Determine the (x, y) coordinate at the center of the cell enclosing the given text.  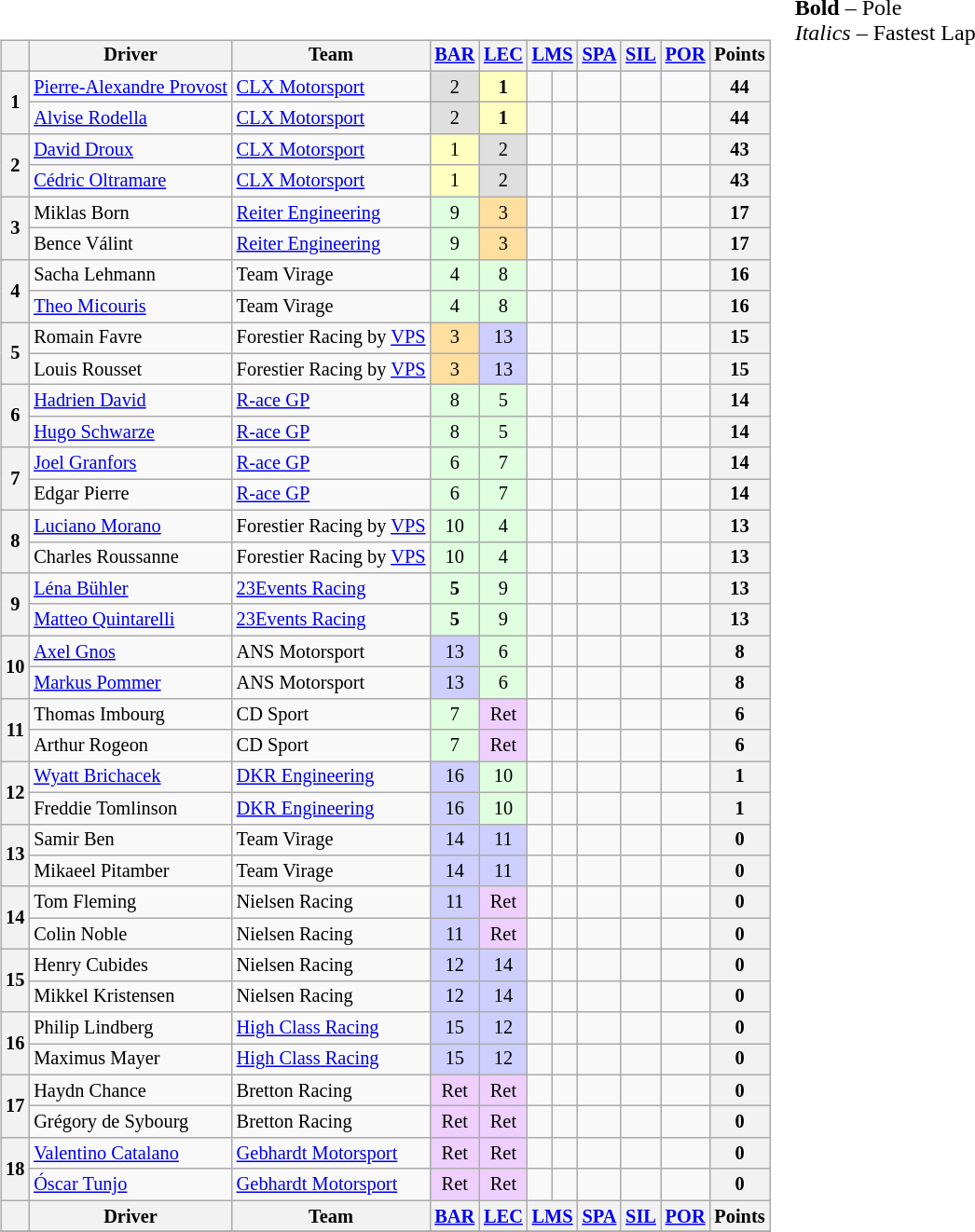
Luciano Morano (130, 526)
Freddie Tomlinson (130, 808)
Hadrien David (130, 401)
Charles Roussanne (130, 557)
Colin Noble (130, 934)
Bence Válint (130, 244)
Markus Pommer (130, 683)
Mikaeel Pitamber (130, 871)
Alvise Rodella (130, 118)
David Droux (130, 150)
Romain Favre (130, 338)
Pierre-Alexandre Provost (130, 87)
Miklas Born (130, 212)
Wyatt Brichacek (130, 777)
Axel Gnos (130, 651)
Samir Ben (130, 840)
Theo Micouris (130, 307)
Hugo Schwarze (130, 432)
Arthur Rogeon (130, 746)
Edgar Pierre (130, 495)
Joel Granfors (130, 463)
Sacha Lehmann (130, 275)
Philip Lindberg (130, 1028)
Óscar Tunjo (130, 1184)
Tom Fleming (130, 902)
Haydn Chance (130, 1090)
Mikkel Kristensen (130, 996)
Maximus Mayer (130, 1060)
Louis Rousset (130, 369)
Grégory de Sybourg (130, 1122)
Henry Cubides (130, 965)
Valentino Catalano (130, 1154)
Léna Bühler (130, 589)
18 (15, 1169)
Matteo Quintarelli (130, 620)
Thomas Imbourg (130, 714)
Cédric Oltramare (130, 181)
